Return the (x, y) coordinate for the center point of the cell that contains the specified text.  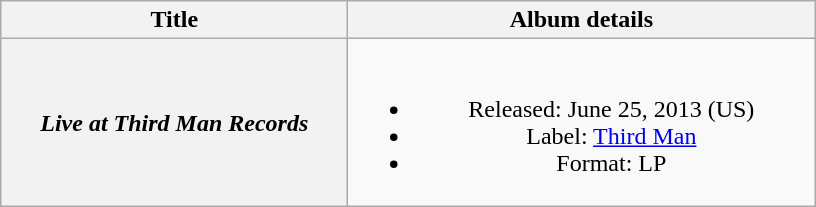
Title (174, 20)
Released: June 25, 2013 (US)Label: Third ManFormat: LP (582, 122)
Album details (582, 20)
Live at Third Man Records (174, 122)
